Search for the cell housing the specified text and yield its [X, Y] center coordinate. 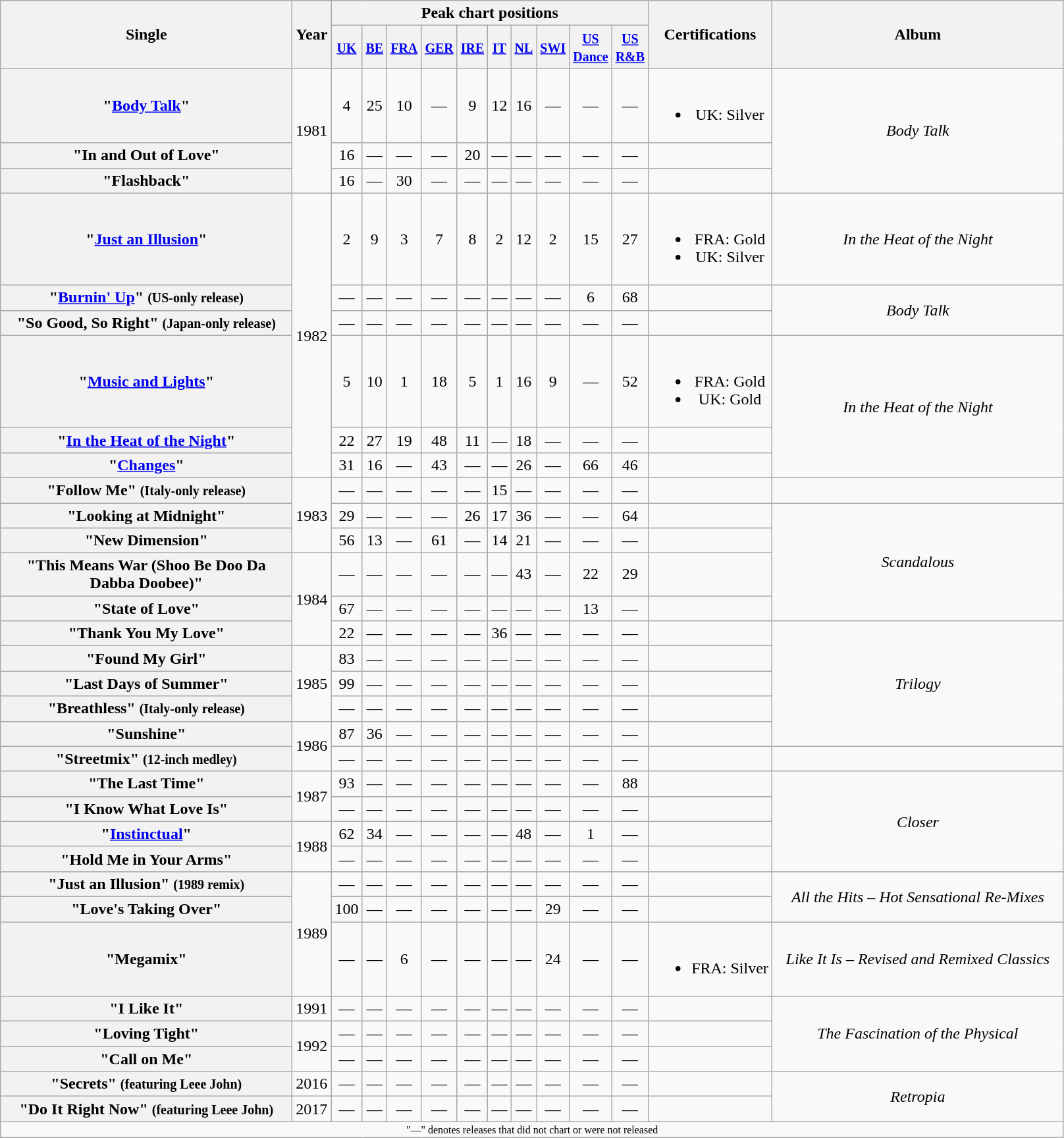
11 [473, 440]
1984 [312, 599]
"Breathless" (Italy-only release) [146, 709]
"So Good, So Right" (Japan-only release) [146, 323]
Year [312, 34]
"Follow Me" (Italy-only release) [146, 490]
"I Know What Love Is" [146, 809]
17 [499, 516]
"Secrets" (featuring Leee John) [146, 1084]
"Instinctual" [146, 834]
"Hold Me in Your Arms" [146, 859]
67 [346, 609]
"The Last Time" [146, 784]
61 [439, 541]
"Sunshine" [146, 734]
All the Hits – Hot Sensational Re-Mixes [918, 896]
NL [524, 47]
1981 [312, 130]
UK [346, 47]
24 [553, 959]
"Call on Me" [146, 1059]
1989 [312, 934]
GER [439, 47]
46 [630, 465]
"Loving Tight" [146, 1034]
14 [499, 541]
IT [499, 47]
2016 [312, 1084]
"Flashback" [146, 180]
"In and Out of Love" [146, 155]
"In the Heat of the Night" [146, 440]
SWI [553, 47]
1992 [312, 1046]
"New Dimension" [146, 541]
1982 [312, 335]
1983 [312, 515]
62 [346, 834]
1991 [312, 1009]
FRA [404, 47]
"Do It Right Now" (featuring Leee John) [146, 1109]
"Changes" [146, 465]
88 [630, 784]
USR&B [630, 47]
FRA: GoldUK: Silver [710, 239]
Certifications [710, 34]
"Found My Girl" [146, 659]
Trilogy [918, 684]
Scandalous [918, 562]
Closer [918, 821]
3 [404, 239]
87 [346, 734]
66 [591, 465]
"I Like It" [146, 1009]
30 [404, 180]
2017 [312, 1109]
"Burnin' Up" (US-only release) [146, 298]
31 [346, 465]
4 [346, 105]
"State of Love" [146, 609]
The Fascination of the Physical [918, 1034]
"Music and Lights" [146, 381]
Single [146, 34]
"—" denotes releases that did not chart or were not released [532, 1129]
"Megamix" [146, 959]
Album [918, 34]
93 [346, 784]
56 [346, 541]
1986 [312, 746]
21 [524, 541]
8 [473, 239]
"Just an Illusion" (1989 remix) [146, 884]
100 [346, 909]
"Last Days of Summer" [146, 684]
Peak chart positions [490, 13]
34 [375, 834]
20 [473, 155]
68 [630, 298]
"Just an Illusion" [146, 239]
19 [404, 440]
"Looking at Midnight" [146, 516]
1987 [312, 796]
83 [346, 659]
"This Means War (Shoo Be Doo Da Dabba Doobee)" [146, 574]
FRA: Silver [710, 959]
"Streetmix" (12-inch medley) [146, 759]
"Thank You My Love" [146, 634]
"Body Talk" [146, 105]
BE [375, 47]
1985 [312, 684]
Like It Is – Revised and Remixed Classics [918, 959]
64 [630, 516]
FRA: GoldUK: Gold [710, 381]
"Love's Taking Over" [146, 909]
52 [630, 381]
UK: Silver [710, 105]
USDance [591, 47]
1988 [312, 846]
99 [346, 684]
7 [439, 239]
Retropia [918, 1097]
IRE [473, 47]
25 [375, 105]
